Scan for the cell matching the given text and deliver its (x, y) coordinate at center. 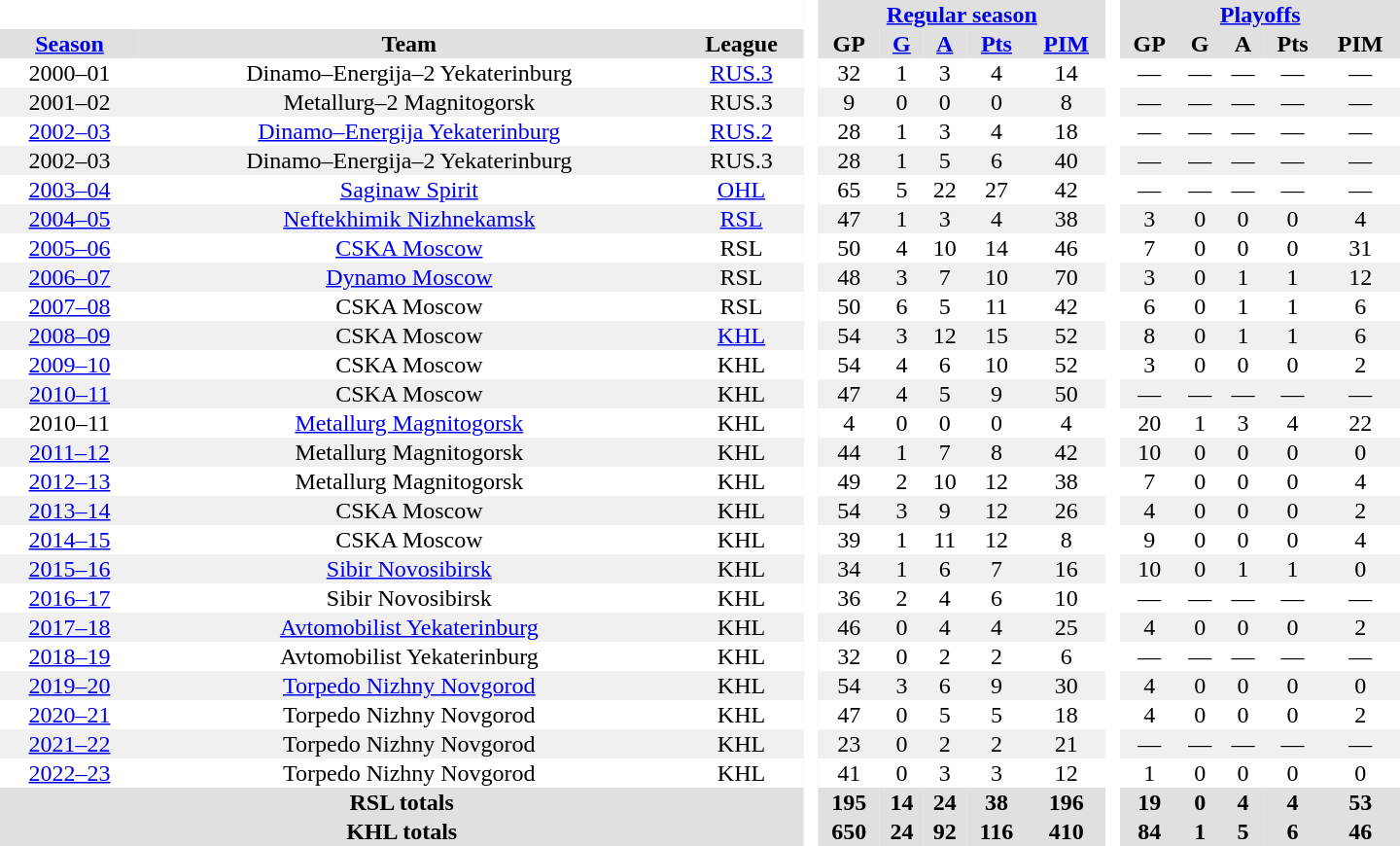
48 (849, 277)
40 (1067, 160)
41 (849, 773)
30 (1067, 686)
League (742, 44)
2005–06 (70, 248)
21 (1067, 744)
34 (849, 569)
2015–16 (70, 569)
2020–21 (70, 715)
2014–15 (70, 540)
410 (1067, 831)
2021–22 (70, 744)
84 (1149, 831)
15 (997, 335)
2018–19 (70, 656)
70 (1067, 277)
53 (1360, 802)
2016–17 (70, 598)
Playoffs (1260, 15)
2003–04 (70, 190)
Season (70, 44)
19 (1149, 802)
Metallurg–2 Magnitogorsk (409, 102)
2013–14 (70, 511)
2019–20 (70, 686)
27 (997, 190)
36 (849, 598)
20 (1149, 423)
116 (997, 831)
KHL totals (402, 831)
44 (849, 452)
195 (849, 802)
2017–18 (70, 627)
2009–10 (70, 365)
650 (849, 831)
Neftekhimik Nizhnekamsk (409, 219)
16 (1067, 569)
49 (849, 481)
Dynamo Moscow (409, 277)
92 (945, 831)
Dinamo–Energija Yekaterinburg (409, 131)
Team (409, 44)
2022–23 (70, 773)
RUS.2 (742, 131)
23 (849, 744)
2012–13 (70, 481)
2006–07 (70, 277)
2008–09 (70, 335)
RSL totals (402, 802)
31 (1360, 248)
2011–12 (70, 452)
25 (1067, 627)
OHL (742, 190)
2000–01 (70, 73)
26 (1067, 511)
Regular season (962, 15)
2007–08 (70, 306)
65 (849, 190)
Saginaw Spirit (409, 190)
2001–02 (70, 102)
2004–05 (70, 219)
196 (1067, 802)
39 (849, 540)
